Extract the (x, y) coordinate from the center of the cell holding the provided text.  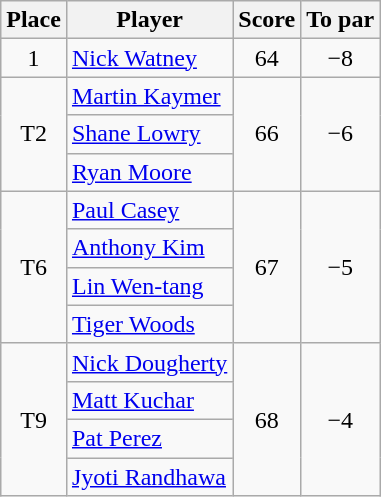
Paul Casey (149, 210)
Anthony Kim (149, 248)
To par (340, 20)
−8 (340, 58)
Nick Dougherty (149, 362)
Martin Kaymer (149, 96)
Pat Perez (149, 438)
Score (267, 20)
66 (267, 134)
Matt Kuchar (149, 400)
64 (267, 58)
67 (267, 267)
Lin Wen-tang (149, 286)
T6 (34, 267)
Nick Watney (149, 58)
Jyoti Randhawa (149, 477)
Ryan Moore (149, 172)
Tiger Woods (149, 324)
−4 (340, 419)
T9 (34, 419)
−6 (340, 134)
1 (34, 58)
68 (267, 419)
Player (149, 20)
Shane Lowry (149, 134)
−5 (340, 267)
Place (34, 20)
T2 (34, 134)
